Scan for the cell matching the given text and deliver its (x, y) coordinate at center. 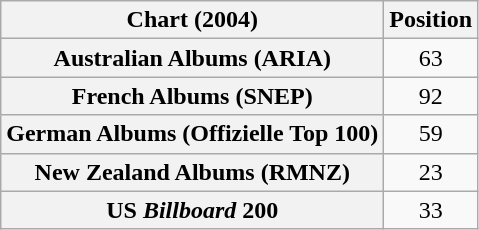
German Albums (Offizielle Top 100) (192, 134)
59 (431, 134)
French Albums (SNEP) (192, 96)
Position (431, 20)
US Billboard 200 (192, 210)
New Zealand Albums (RMNZ) (192, 172)
Chart (2004) (192, 20)
Australian Albums (ARIA) (192, 58)
33 (431, 210)
23 (431, 172)
92 (431, 96)
63 (431, 58)
